Scan for the cell matching the given text and deliver its [X, Y] coordinate at center. 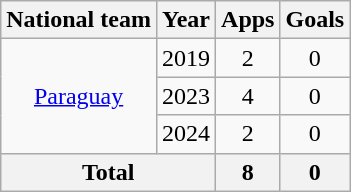
Year [186, 20]
4 [248, 96]
8 [248, 172]
Paraguay [79, 96]
2023 [186, 96]
National team [79, 20]
Apps [248, 20]
2024 [186, 134]
Goals [315, 20]
Total [108, 172]
2019 [186, 58]
